Return [x, y] of the center of cell containing provided text 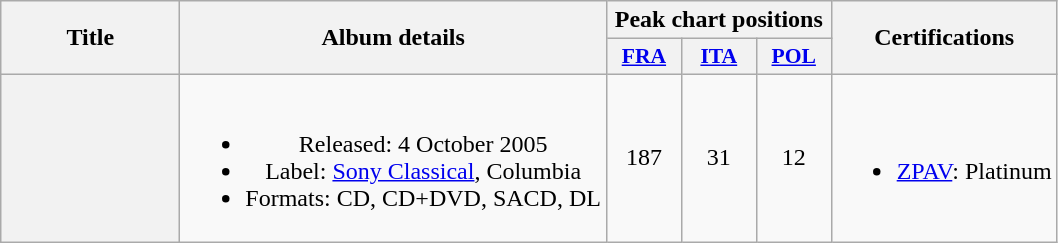
POL [794, 57]
Album details [394, 38]
187 [644, 158]
31 [718, 158]
Released: 4 October 2005Label: Sony Classical, ColumbiaFormats: CD, CD+DVD, SACD, DL [394, 158]
Certifications [944, 38]
Title [90, 38]
FRA [644, 57]
ZPAV: Platinum [944, 158]
12 [794, 158]
ITA [718, 57]
Peak chart positions [718, 20]
